Determine the [x, y] coordinate at the center of the cell enclosing the given text.  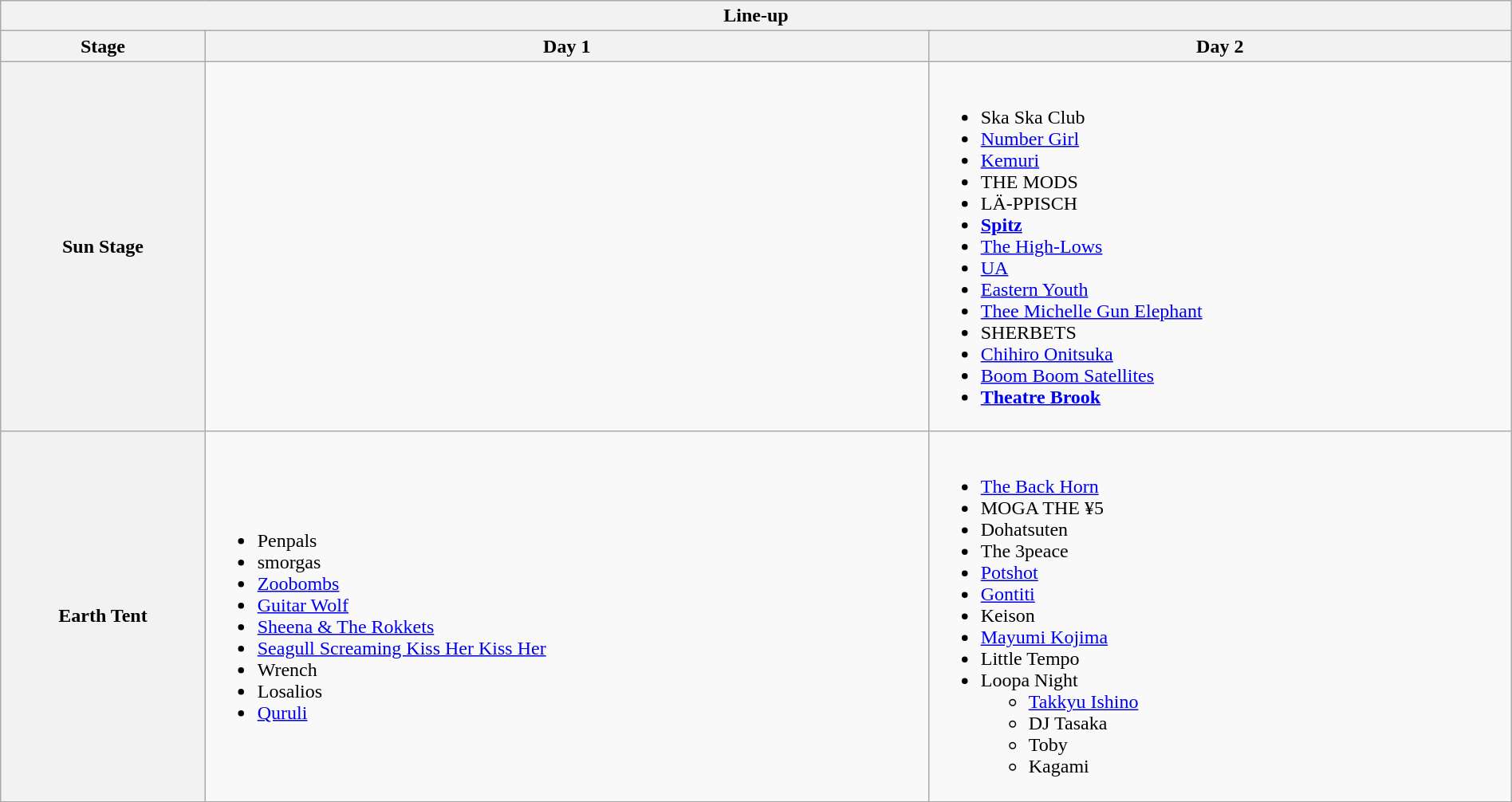
Line-up [756, 16]
PenpalssmorgasZoobombsGuitar WolfSheena & The RokketsSeagull Screaming Kiss Her Kiss HerWrenchLosaliosQuruli [566, 616]
Sun Stage [103, 246]
The Back HornMOGA THE ¥5DohatsutenThe 3peacePotshotGontitiKeisonMayumi KojimaLittle TempoLoopa NightTakkyu IshinoDJ TasakaTobyKagami [1220, 616]
Day 1 [566, 46]
Earth Tent [103, 616]
Day 2 [1220, 46]
Stage [103, 46]
